Scan for the cell matching the given text and deliver its [x, y] coordinate at center. 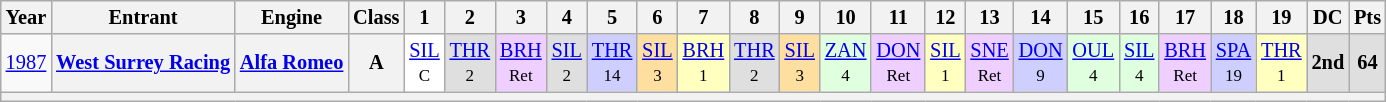
18 [1234, 17]
West Surrey Racing [143, 63]
Year [26, 17]
DC [1328, 17]
10 [846, 17]
4 [567, 17]
1 [424, 17]
SIL2 [567, 63]
1987 [26, 63]
Class [376, 17]
OUL4 [1093, 63]
14 [1041, 17]
Engine [292, 17]
SNERet [989, 63]
ZAN4 [846, 63]
SIL1 [945, 63]
Entrant [143, 17]
SIL4 [1139, 63]
Alfa Romeo [292, 63]
8 [754, 17]
6 [657, 17]
BRH1 [704, 63]
2nd [1328, 63]
THR1 [1281, 63]
19 [1281, 17]
64 [1368, 63]
5 [612, 17]
SPA19 [1234, 63]
3 [521, 17]
THR14 [612, 63]
7 [704, 17]
9 [800, 17]
SILC [424, 63]
2 [470, 17]
12 [945, 17]
A [376, 63]
Pts [1368, 17]
17 [1185, 17]
DONRet [898, 63]
13 [989, 17]
16 [1139, 17]
DON9 [1041, 63]
11 [898, 17]
15 [1093, 17]
